Identify which cell holds the provided text, then report its (X, Y) central coordinate. 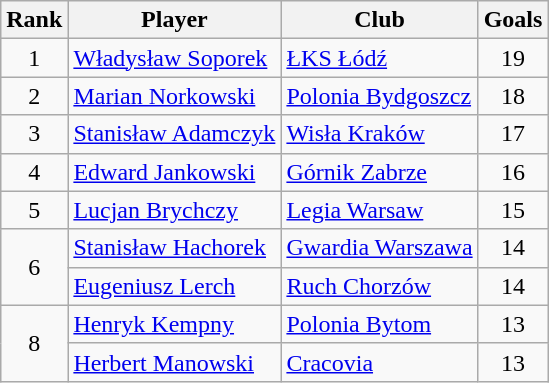
Stanisław Adamczyk (174, 134)
Polonia Bytom (380, 324)
Player (174, 20)
ŁKS Łódź (380, 58)
Władysław Soporek (174, 58)
Eugeniusz Lerch (174, 286)
17 (513, 134)
Edward Jankowski (174, 172)
3 (34, 134)
5 (34, 210)
Henryk Kempny (174, 324)
6 (34, 267)
Club (380, 20)
Gwardia Warszawa (380, 248)
18 (513, 96)
19 (513, 58)
Górnik Zabrze (380, 172)
Lucjan Brychczy (174, 210)
8 (34, 343)
16 (513, 172)
Herbert Manowski (174, 362)
4 (34, 172)
Marian Norkowski (174, 96)
2 (34, 96)
Rank (34, 20)
Polonia Bydgoszcz (380, 96)
Legia Warsaw (380, 210)
Wisła Kraków (380, 134)
Goals (513, 20)
1 (34, 58)
Ruch Chorzów (380, 286)
Stanisław Hachorek (174, 248)
15 (513, 210)
Cracovia (380, 362)
